Detect which cell encompasses the target text, then output its (x, y) center coordinate. 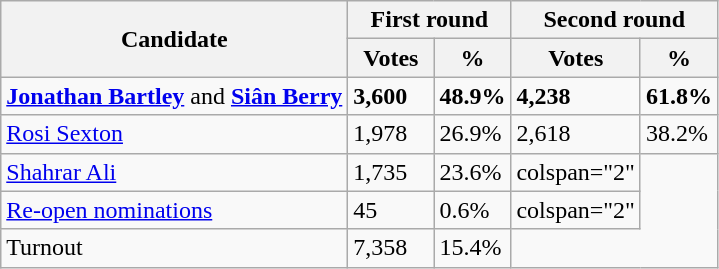
7,358 (391, 248)
15.4% (472, 248)
1,735 (391, 172)
45 (391, 210)
1,978 (391, 134)
0.6% (472, 210)
Turnout (174, 248)
3,600 (391, 96)
38.2% (678, 134)
Second round (614, 20)
Rosi Sexton (174, 134)
First round (430, 20)
Candidate (174, 39)
Shahrar Ali (174, 172)
2,618 (576, 134)
Re-open nominations (174, 210)
26.9% (472, 134)
4,238 (576, 96)
61.8% (678, 96)
23.6% (472, 172)
48.9% (472, 96)
Jonathan Bartley and Siân Berry (174, 96)
